Determine the (X, Y) coordinate at the center of the cell enclosing the given text.  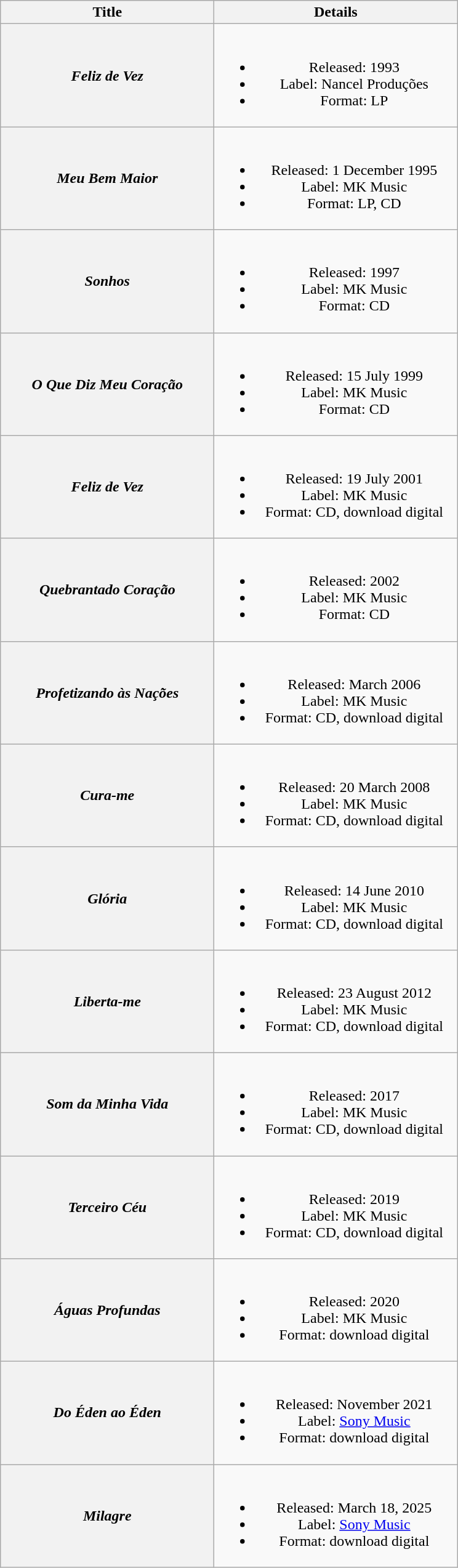
Released: 1993Label: Nancel ProduçõesFormat: LP (336, 75)
Released: 2002Label: MK MusicFormat: CD (336, 590)
Released: 1 December 1995Label: MK MusicFormat: LP, CD (336, 179)
Som da Minha Vida (107, 1104)
Liberta-me (107, 1001)
Do Éden ao Éden (107, 1413)
Released: March 18, 2025Label: Sony MusicFormat: download digital (336, 1516)
Released: 20 March 2008Label: MK MusicFormat: CD, download digital (336, 796)
Released: 15 July 1999Label: MK MusicFormat: CD (336, 384)
Quebrantado Coração (107, 590)
Águas Profundas (107, 1311)
Released: 23 August 2012Label: MK MusicFormat: CD, download digital (336, 1001)
Released: 19 July 2001Label: MK MusicFormat: CD, download digital (336, 487)
O Que Diz Meu Coração (107, 384)
Profetizando às Nações (107, 692)
Released: November 2021Label: Sony MusicFormat: download digital (336, 1413)
Cura-me (107, 796)
Released: March 2006Label: MK MusicFormat: CD, download digital (336, 692)
Glória (107, 898)
Title (107, 12)
Terceiro Céu (107, 1207)
Released: 14 June 2010Label: MK MusicFormat: CD, download digital (336, 898)
Milagre (107, 1516)
Released: 2017Label: MK MusicFormat: CD, download digital (336, 1104)
Released: 2019Label: MK MusicFormat: CD, download digital (336, 1207)
Released: 1997Label: MK MusicFormat: CD (336, 281)
Details (336, 12)
Meu Bem Maior (107, 179)
Sonhos (107, 281)
Released: 2020Label: MK MusicFormat: download digital (336, 1311)
